Detect which cell encompasses the target text, then output its [X, Y] center coordinate. 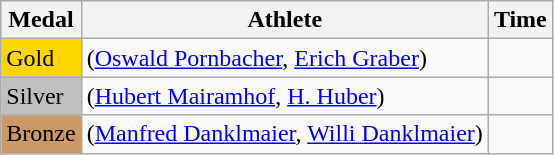
(Manfred Danklmaier, Willi Danklmaier) [284, 134]
Silver [41, 96]
Gold [41, 58]
Time [520, 20]
Athlete [284, 20]
(Hubert Mairamhof, H. Huber) [284, 96]
Medal [41, 20]
(Oswald Pornbacher, Erich Graber) [284, 58]
Bronze [41, 134]
